Scan for the cell matching the given text and deliver its (X, Y) coordinate at center. 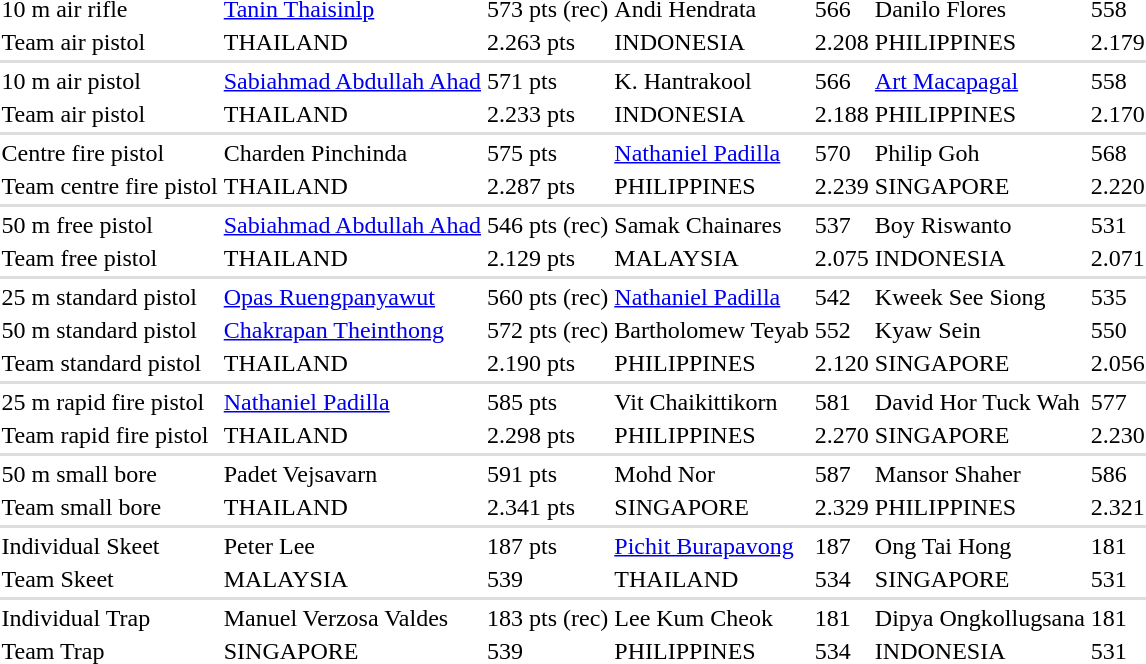
2.190 pts (548, 363)
Lee Kum Cheok (712, 618)
2.341 pts (548, 507)
560 pts (rec) (548, 297)
2.120 (842, 363)
187 pts (548, 546)
585 pts (548, 402)
Team Skeet (110, 579)
Bartholomew Teyab (712, 330)
Manuel Verzosa Valdes (352, 618)
577 (1118, 402)
581 (842, 402)
50 m standard pistol (110, 330)
2.233 pts (548, 114)
Kweek See Siong (980, 297)
Samak Chainares (712, 225)
187 (842, 546)
550 (1118, 330)
25 m standard pistol (110, 297)
2.056 (1118, 363)
558 (1118, 81)
2.220 (1118, 186)
Ong Tai Hong (980, 546)
2.170 (1118, 114)
535 (1118, 297)
Padet Vejsavarn (352, 474)
2.208 (842, 42)
2.329 (842, 507)
Team centre fire pistol (110, 186)
Peter Lee (352, 546)
572 pts (rec) (548, 330)
David Hor Tuck Wah (980, 402)
Team rapid fire pistol (110, 435)
Boy Riswanto (980, 225)
Team free pistol (110, 258)
Pichit Burapavong (712, 546)
2.075 (842, 258)
568 (1118, 153)
566 (842, 81)
25 m rapid fire pistol (110, 402)
Opas Ruengpanyawut (352, 297)
537 (842, 225)
546 pts (rec) (548, 225)
2.287 pts (548, 186)
2.129 pts (548, 258)
Art Macapagal (980, 81)
2.263 pts (548, 42)
2.071 (1118, 258)
534 (842, 579)
571 pts (548, 81)
2.179 (1118, 42)
Philip Goh (980, 153)
Chakrapan Theinthong (352, 330)
Vit Chaikittikorn (712, 402)
10 m air pistol (110, 81)
2.239 (842, 186)
542 (842, 297)
183 pts (rec) (548, 618)
539 (548, 579)
552 (842, 330)
Individual Skeet (110, 546)
2.298 pts (548, 435)
586 (1118, 474)
Team small bore (110, 507)
2.321 (1118, 507)
Charden Pinchinda (352, 153)
50 m free pistol (110, 225)
Centre fire pistol (110, 153)
570 (842, 153)
Kyaw Sein (980, 330)
50 m small bore (110, 474)
2.188 (842, 114)
Mohd Nor (712, 474)
K. Hantrakool (712, 81)
Mansor Shaher (980, 474)
Individual Trap (110, 618)
587 (842, 474)
2.230 (1118, 435)
2.270 (842, 435)
Dipya Ongkollugsana (980, 618)
591 pts (548, 474)
575 pts (548, 153)
Team standard pistol (110, 363)
